Search for the cell housing the specified text and yield its [x, y] center coordinate. 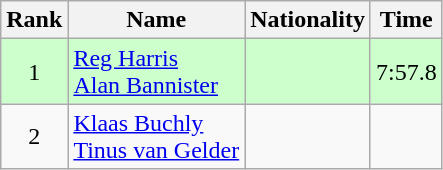
7:57.8 [406, 72]
Reg HarrisAlan Bannister [156, 72]
Time [406, 20]
2 [34, 136]
Klaas BuchlyTinus van Gelder [156, 136]
1 [34, 72]
Nationality [308, 20]
Name [156, 20]
Rank [34, 20]
